Identify which cell holds the provided text, then report its [x, y] central coordinate. 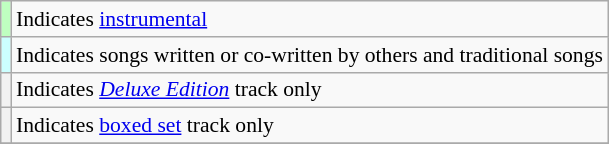
Indicates Deluxe Edition track only [310, 90]
Indicates boxed set track only [310, 126]
Indicates songs written or co-written by others and traditional songs [310, 55]
Indicates instrumental [310, 19]
